Detect which cell encompasses the target text, then output its [x, y] center coordinate. 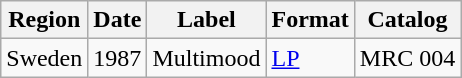
Sweden [44, 58]
Catalog [407, 20]
LP [310, 58]
Label [206, 20]
1987 [118, 58]
Date [118, 20]
Multimood [206, 58]
Format [310, 20]
Region [44, 20]
MRC 004 [407, 58]
